From the cell containing the given text, extract its center point as (X, Y) coordinate. 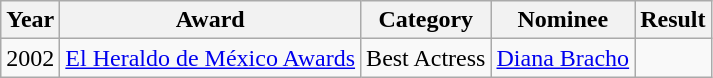
Year (30, 20)
2002 (30, 58)
Award (210, 20)
Diana Bracho (563, 58)
Category (426, 20)
Nominee (563, 20)
El Heraldo de México Awards (210, 58)
Result (673, 20)
Best Actress (426, 58)
